Pinpoint the cell where the given text exists, returning its [X, Y] midpoint coordinate. 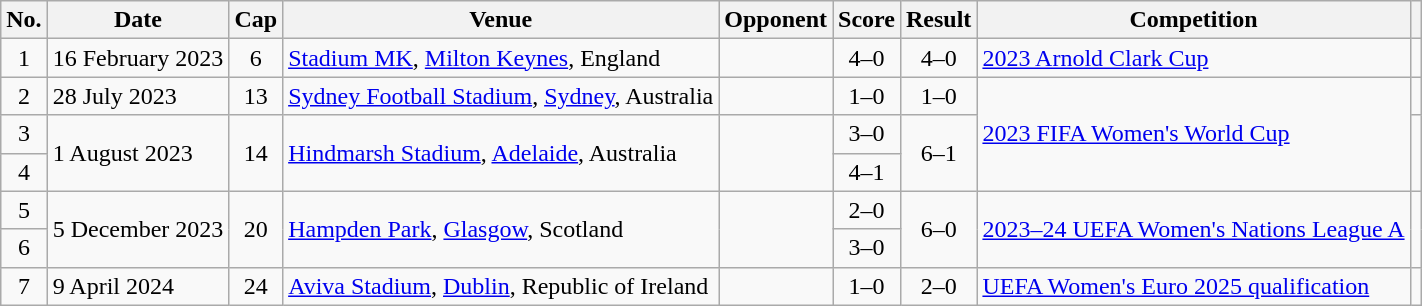
6–1 [938, 153]
24 [256, 286]
Venue [501, 20]
Stadium MK, Milton Keynes, England [501, 58]
2 [24, 96]
1 August 2023 [138, 153]
Competition [1194, 20]
9 April 2024 [138, 286]
Result [938, 20]
No. [24, 20]
Hindmarsh Stadium, Adelaide, Australia [501, 153]
UEFA Women's Euro 2025 qualification [1194, 286]
13 [256, 96]
4–1 [867, 172]
5 [24, 210]
4 [24, 172]
3 [24, 134]
28 July 2023 [138, 96]
Sydney Football Stadium, Sydney, Australia [501, 96]
Score [867, 20]
2023–24 UEFA Women's Nations League A [1194, 229]
Aviva Stadium, Dublin, Republic of Ireland [501, 286]
16 February 2023 [138, 58]
1 [24, 58]
7 [24, 286]
6–0 [938, 229]
Opponent [776, 20]
Cap [256, 20]
2023 Arnold Clark Cup [1194, 58]
Hampden Park, Glasgow, Scotland [501, 229]
5 December 2023 [138, 229]
20 [256, 229]
2023 FIFA Women's World Cup [1194, 134]
14 [256, 153]
Date [138, 20]
